For the text-containing cell, return its midpoint in (x, y) coordinate format. 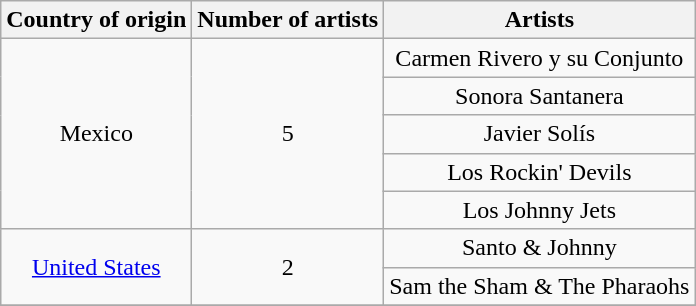
Number of artists (288, 20)
Javier Solís (540, 134)
Carmen Rivero y su Conjunto (540, 58)
Mexico (96, 134)
Los Rockin' Devils (540, 172)
Artists (540, 20)
Los Johnny Jets (540, 210)
2 (288, 267)
Santo & Johnny (540, 248)
Sam the Sham & The Pharaohs (540, 286)
5 (288, 134)
United States (96, 267)
Country of origin (96, 20)
Sonora Santanera (540, 96)
